Find where the given text appears and provide that cell's center as (x, y) coordinate. 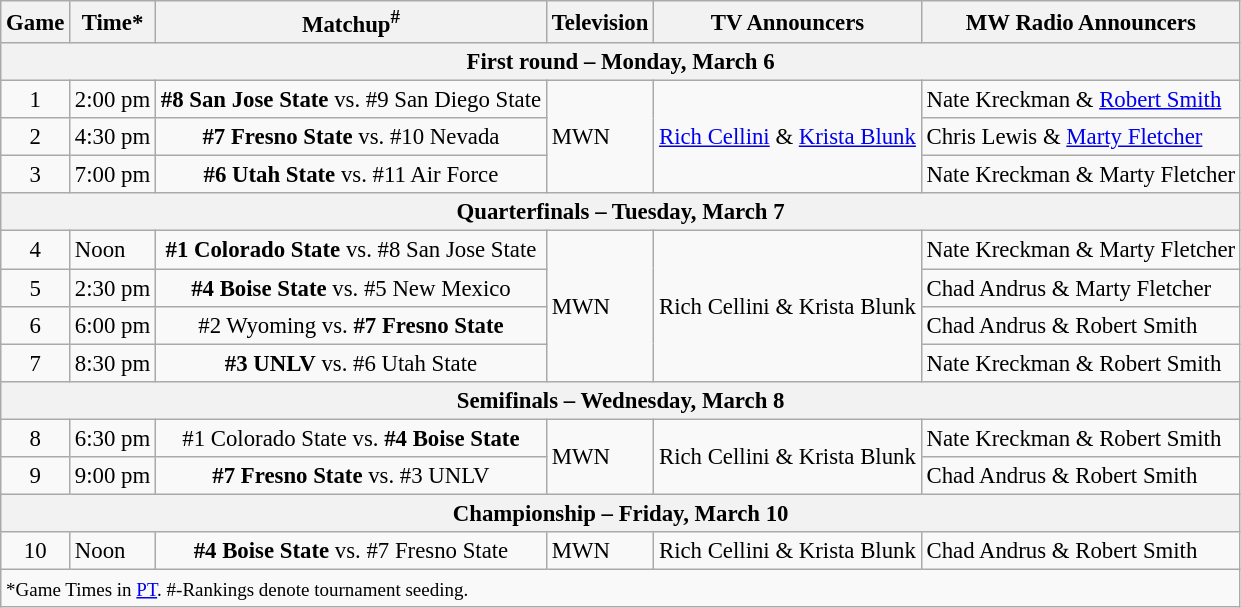
2 (36, 137)
#2 Wyoming vs. #7 Fresno State (350, 325)
*Game Times in PT. #-Rankings denote tournament seeding. (621, 588)
5 (36, 288)
#8 San Jose State vs. #9 San Diego State (350, 100)
10 (36, 551)
#4 Boise State vs. #5 New Mexico (350, 288)
9 (36, 476)
Championship – Friday, March 10 (621, 513)
6:00 pm (113, 325)
1 (36, 100)
9:00 pm (113, 476)
Chris Lewis & Marty Fletcher (1080, 137)
4 (36, 250)
Time* (113, 22)
TV Announcers (788, 22)
6:30 pm (113, 438)
Matchup# (350, 22)
3 (36, 175)
2:00 pm (113, 100)
First round – Monday, March 6 (621, 62)
Chad Andrus & Marty Fletcher (1080, 288)
8:30 pm (113, 363)
Game (36, 22)
#7 Fresno State vs. #3 UNLV (350, 476)
7 (36, 363)
Quarterfinals – Tuesday, March 7 (621, 213)
#1 Colorado State vs. #8 San Jose State (350, 250)
7:00 pm (113, 175)
8 (36, 438)
#6 Utah State vs. #11 Air Force (350, 175)
4:30 pm (113, 137)
#7 Fresno State vs. #10 Nevada (350, 137)
MW Radio Announcers (1080, 22)
6 (36, 325)
2:30 pm (113, 288)
Semifinals – Wednesday, March 8 (621, 400)
#3 UNLV vs. #6 Utah State (350, 363)
Television (600, 22)
#1 Colorado State vs. #4 Boise State (350, 438)
#4 Boise State vs. #7 Fresno State (350, 551)
